Locate the cell with the specified text and output its (X, Y) center coordinate. 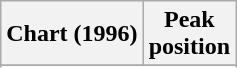
Chart (1996) (72, 34)
Peakposition (189, 34)
